Determine the (X, Y) coordinate at the center of the cell enclosing the given text.  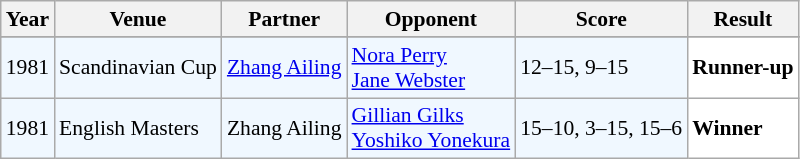
Result (742, 19)
Opponent (432, 19)
Year (28, 19)
12–15, 9–15 (601, 68)
Scandinavian Cup (138, 68)
Runner-up (742, 68)
Venue (138, 19)
Gillian Gilks Yoshiko Yonekura (432, 128)
Score (601, 19)
Partner (284, 19)
Nora Perry Jane Webster (432, 68)
15–10, 3–15, 15–6 (601, 128)
English Masters (138, 128)
Winner (742, 128)
